Provide the (X, Y) coordinate of the cell's center where the given text is located.  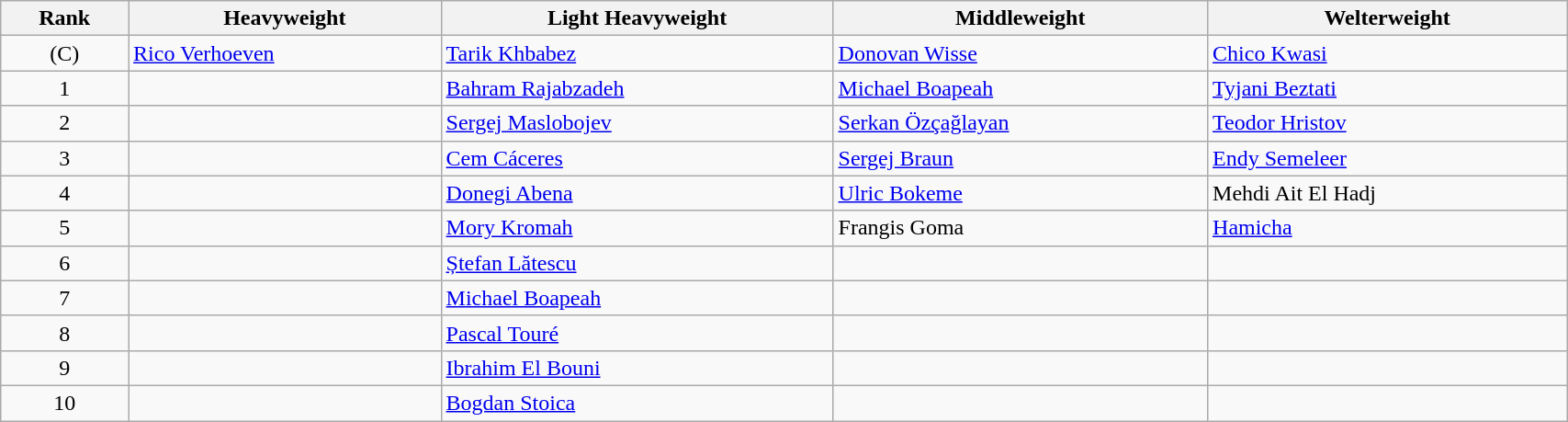
Tarik Khbabez (637, 53)
2 (64, 123)
6 (64, 263)
Light Heavyweight (637, 18)
Bahram Rajabzadeh (637, 88)
Ulric Bokeme (1020, 193)
Serkan Özçağlayan (1020, 123)
Heavyweight (285, 18)
7 (64, 298)
Rank (64, 18)
8 (64, 333)
4 (64, 193)
Donegi Abena (637, 193)
Bogdan Stoica (637, 403)
10 (64, 403)
Welterweight (1387, 18)
Ibrahim El Bouni (637, 368)
9 (64, 368)
Ștefan Lătescu (637, 263)
3 (64, 158)
Hamicha (1387, 228)
Teodor Hristov (1387, 123)
Middleweight (1020, 18)
5 (64, 228)
Frangis Goma (1020, 228)
1 (64, 88)
Rico Verhoeven (285, 53)
Mehdi Ait El Hadj (1387, 193)
Endy Semeleer (1387, 158)
Donovan Wisse (1020, 53)
Pascal Touré (637, 333)
Tyjani Beztati (1387, 88)
Sergej Maslobojev (637, 123)
Mory Kromah (637, 228)
Sergej Braun (1020, 158)
Chico Kwasi (1387, 53)
Cem Cáceres (637, 158)
(C) (64, 53)
